Return [X, Y] of the center of cell containing provided text 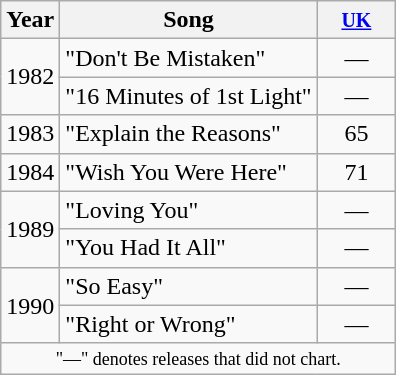
Song [188, 20]
UK [356, 20]
1990 [30, 305]
Year [30, 20]
1983 [30, 134]
"So Easy" [188, 286]
"Explain the Reasons" [188, 134]
65 [356, 134]
71 [356, 172]
― [356, 324]
1984 [30, 172]
1989 [30, 229]
"16 Minutes of 1st Light" [188, 96]
"You Had It All" [188, 248]
"—" denotes releases that did not chart. [198, 358]
"Wish You Were Here" [188, 172]
"Loving You" [188, 210]
"Don't Be Mistaken" [188, 58]
1982 [30, 77]
"Right or Wrong" [188, 324]
